Determine the [X, Y] coordinate at the center of the cell enclosing the given text.  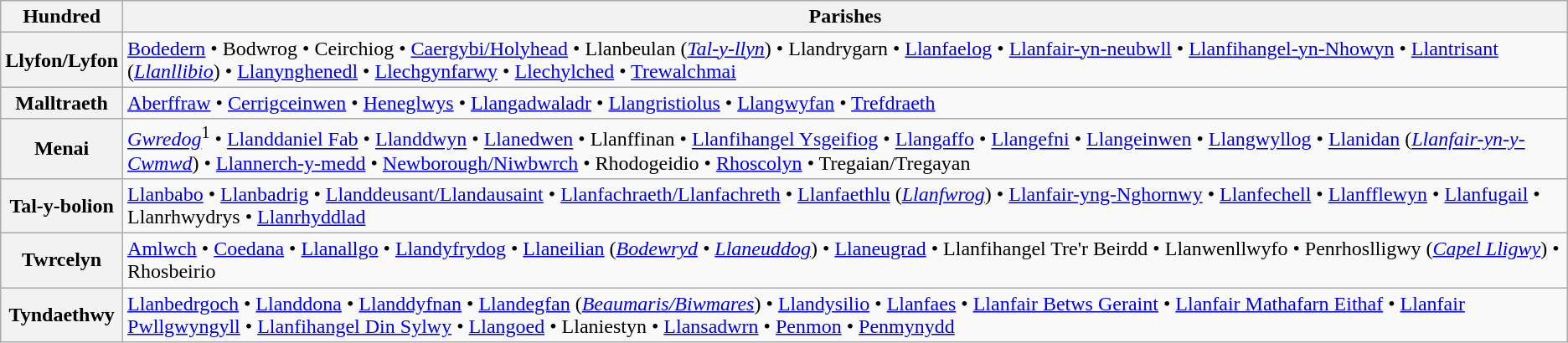
Hundred [62, 17]
Twrcelyn [62, 261]
Menai [62, 149]
Llyfon/Lyfon [62, 60]
Parishes [846, 17]
Tal-y-bolion [62, 206]
Aberffraw • Cerrigceinwen • Heneglwys • Llangadwaladr • Llangristiolus • Llangwyfan • Trefdraeth [846, 103]
Tyndaethwy [62, 315]
Malltraeth [62, 103]
